From the cell containing the given text, extract its center point as (X, Y) coordinate. 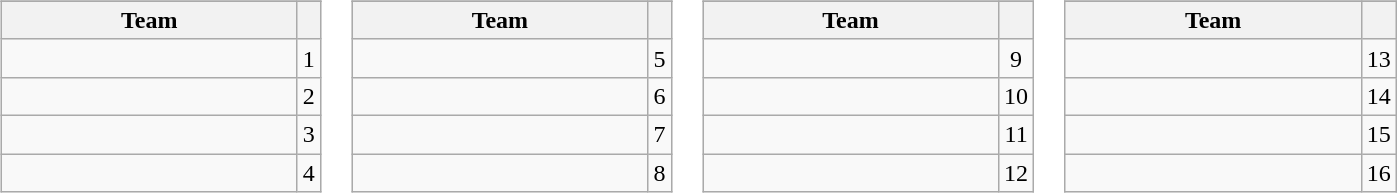
1 (308, 58)
5 (660, 58)
15 (1378, 134)
13 (1378, 58)
4 (308, 173)
11 (1016, 134)
8 (660, 173)
10 (1016, 96)
7 (660, 134)
2 (308, 96)
6 (660, 96)
3 (308, 134)
12 (1016, 173)
16 (1378, 173)
9 (1016, 58)
14 (1378, 96)
